Find where the given text appears and provide that cell's center as (x, y) coordinate. 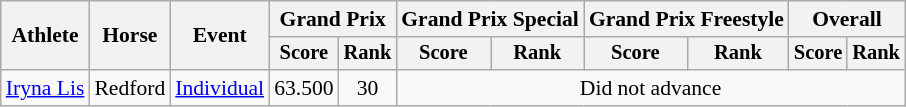
Grand Prix Freestyle (686, 19)
Iryna Lis (46, 88)
Event (220, 36)
Did not advance (650, 88)
Horse (130, 36)
Grand Prix (332, 19)
Overall (847, 19)
63.500 (304, 88)
Grand Prix Special (490, 19)
Individual (220, 88)
30 (368, 88)
Redford (130, 88)
Athlete (46, 36)
